Detect which cell encompasses the target text, then output its [x, y] center coordinate. 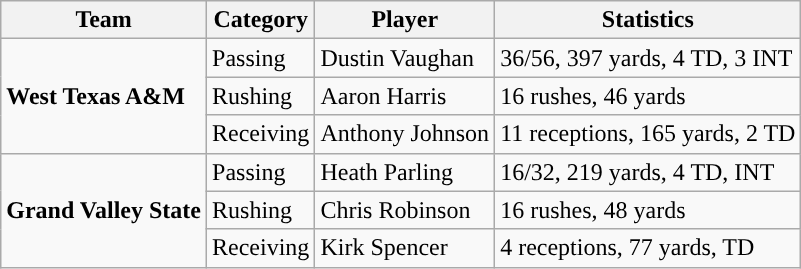
Heath Parling [405, 172]
Team [104, 20]
16 rushes, 46 yards [648, 96]
36/56, 397 yards, 4 TD, 3 INT [648, 58]
4 receptions, 77 yards, TD [648, 248]
West Texas A&M [104, 96]
Kirk Spencer [405, 248]
Player [405, 20]
Category [261, 20]
Anthony Johnson [405, 134]
Dustin Vaughan [405, 58]
Chris Robinson [405, 210]
Aaron Harris [405, 96]
Grand Valley State [104, 210]
16/32, 219 yards, 4 TD, INT [648, 172]
16 rushes, 48 yards [648, 210]
Statistics [648, 20]
11 receptions, 165 yards, 2 TD [648, 134]
